Provide the [x, y] coordinate of the cell's center where the given text is located.  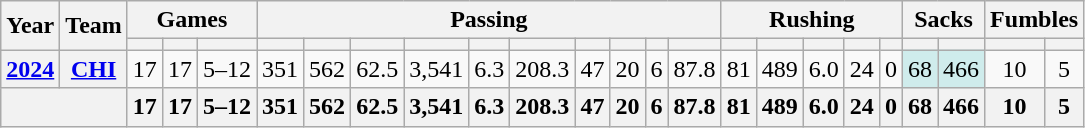
Year [30, 26]
CHI [94, 69]
Sacks [943, 20]
Rushing [812, 20]
Fumbles [1034, 20]
Games [192, 20]
Passing [490, 20]
2024 [30, 69]
Team [94, 26]
